Identify which cell holds the provided text, then report its (X, Y) central coordinate. 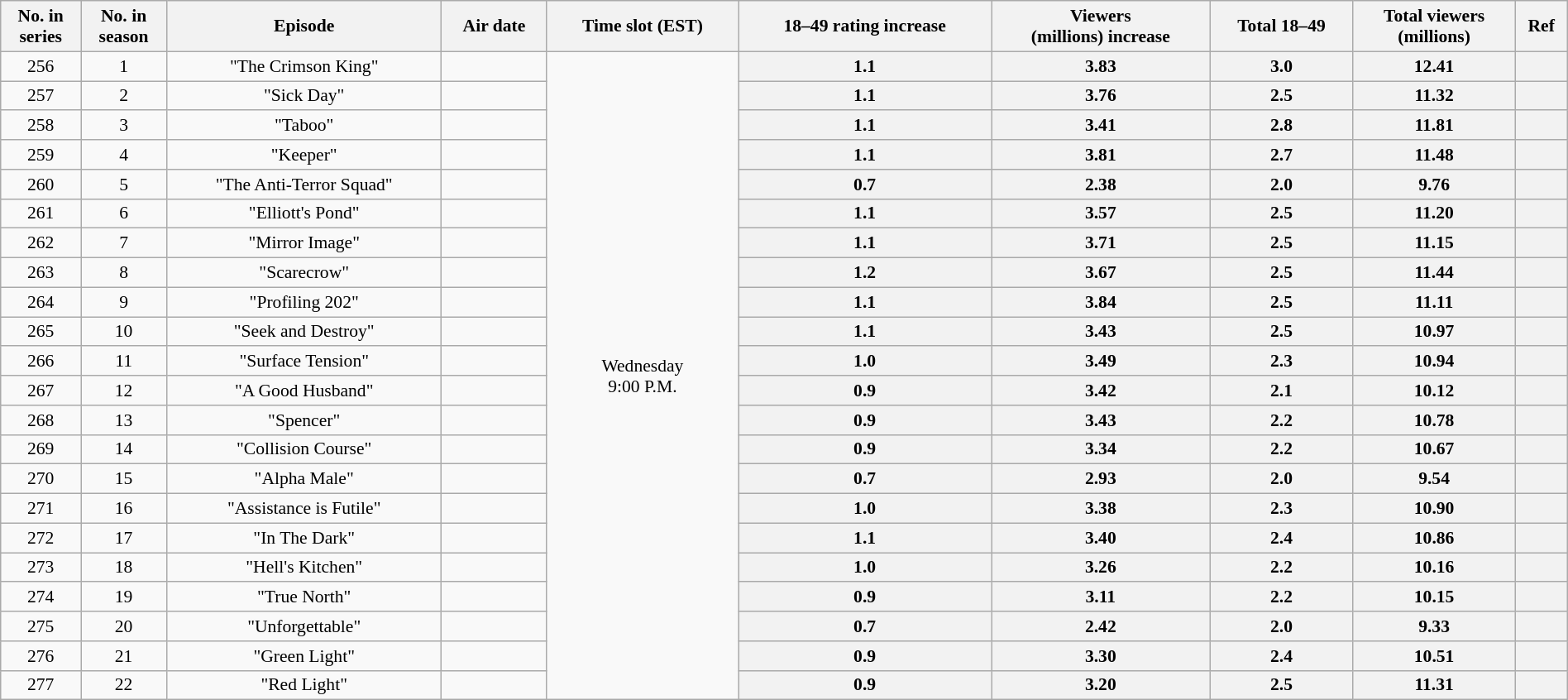
6 (124, 213)
260 (41, 185)
3.34 (1101, 449)
11.15 (1434, 243)
3.0 (1282, 66)
259 (41, 155)
256 (41, 66)
12 (124, 391)
19 (124, 597)
"Assistance is Futile" (304, 509)
10.67 (1434, 449)
"Red Light" (304, 685)
11.32 (1434, 96)
"Hell's Kitchen" (304, 568)
22 (124, 685)
"A Good Husband" (304, 391)
10.51 (1434, 656)
274 (41, 597)
3.11 (1101, 597)
Total viewers(millions) (1434, 26)
1.2 (865, 273)
"Surface Tension" (304, 362)
258 (41, 126)
9.33 (1434, 626)
10.16 (1434, 568)
"Unforgettable" (304, 626)
262 (41, 243)
3.83 (1101, 66)
10.12 (1434, 391)
272 (41, 538)
269 (41, 449)
267 (41, 391)
2.42 (1101, 626)
"Sick Day" (304, 96)
18 (124, 568)
1 (124, 66)
11.31 (1434, 685)
257 (41, 96)
18–49 rating increase (865, 26)
15 (124, 479)
No. inseason (124, 26)
3.84 (1101, 302)
11.48 (1434, 155)
16 (124, 509)
2.38 (1101, 185)
271 (41, 509)
"Seek and Destroy" (304, 332)
3.40 (1101, 538)
10.97 (1434, 332)
3.38 (1101, 509)
268 (41, 420)
"Collision Course" (304, 449)
2.7 (1282, 155)
11 (124, 362)
3.49 (1101, 362)
3.67 (1101, 273)
7 (124, 243)
"True North" (304, 597)
2.93 (1101, 479)
10.90 (1434, 509)
10 (124, 332)
3.81 (1101, 155)
"Alpha Male" (304, 479)
"The Crimson King" (304, 66)
10.78 (1434, 420)
3.41 (1101, 126)
3.76 (1101, 96)
"Keeper" (304, 155)
3 (124, 126)
276 (41, 656)
No. inseries (41, 26)
14 (124, 449)
12.41 (1434, 66)
17 (124, 538)
261 (41, 213)
Episode (304, 26)
11.81 (1434, 126)
277 (41, 685)
Air date (495, 26)
"Mirror Image" (304, 243)
11.11 (1434, 302)
"Elliott's Pond" (304, 213)
11.44 (1434, 273)
10.86 (1434, 538)
264 (41, 302)
"In The Dark" (304, 538)
3.57 (1101, 213)
3.71 (1101, 243)
270 (41, 479)
"Profiling 202" (304, 302)
9 (124, 302)
10.94 (1434, 362)
9.54 (1434, 479)
11.20 (1434, 213)
Time slot (EST) (642, 26)
Viewers(millions) increase (1101, 26)
"Scarecrow" (304, 273)
20 (124, 626)
2.1 (1282, 391)
2 (124, 96)
13 (124, 420)
"Taboo" (304, 126)
10.15 (1434, 597)
Total 18–49 (1282, 26)
273 (41, 568)
8 (124, 273)
3.30 (1101, 656)
Ref (1542, 26)
Wednesday9:00 P.M. (642, 376)
5 (124, 185)
265 (41, 332)
3.42 (1101, 391)
266 (41, 362)
21 (124, 656)
4 (124, 155)
9.76 (1434, 185)
275 (41, 626)
3.20 (1101, 685)
"Green Light" (304, 656)
"The Anti-Terror Squad" (304, 185)
2.8 (1282, 126)
3.26 (1101, 568)
"Spencer" (304, 420)
263 (41, 273)
